Pinpoint the cell where the given text exists, returning its (x, y) midpoint coordinate. 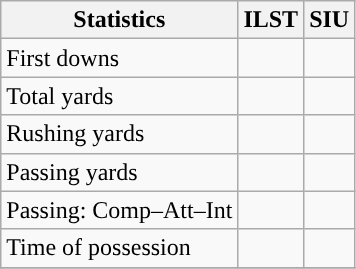
First downs (120, 58)
Statistics (120, 20)
SIU (330, 20)
Time of possession (120, 248)
Rushing yards (120, 134)
Passing yards (120, 172)
ILST (271, 20)
Passing: Comp–Att–Int (120, 210)
Total yards (120, 96)
